For the text-containing cell, return its midpoint in (X, Y) coordinate format. 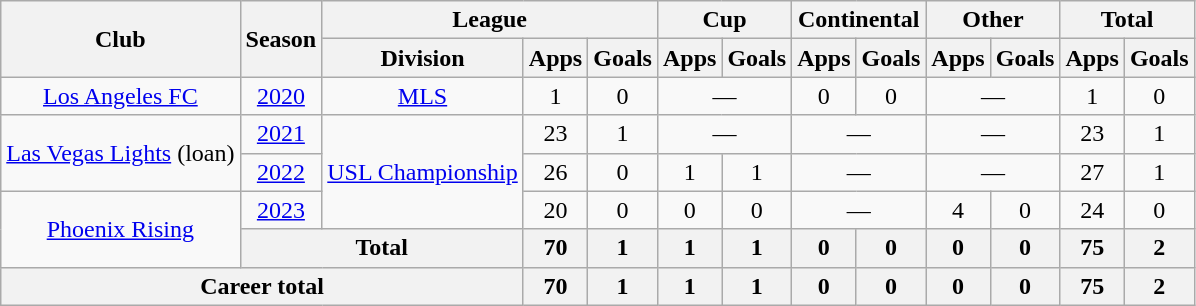
27 (1092, 172)
24 (1092, 210)
Continental (859, 20)
League (490, 20)
Career total (262, 286)
2023 (281, 210)
Division (423, 58)
Los Angeles FC (120, 96)
Las Vegas Lights (loan) (120, 153)
2020 (281, 96)
4 (958, 210)
26 (555, 172)
20 (555, 210)
Cup (724, 20)
Phoenix Rising (120, 229)
2021 (281, 134)
Other (993, 20)
Season (281, 39)
2022 (281, 172)
MLS (423, 96)
USL Championship (423, 172)
Club (120, 39)
